Find where the given text appears and provide that cell's center as [X, Y] coordinate. 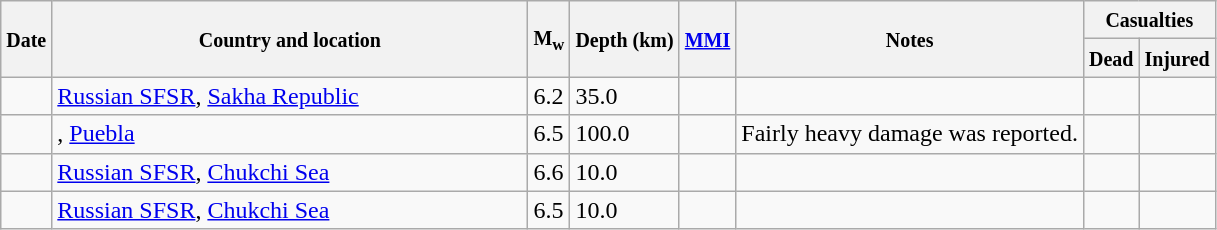
100.0 [624, 134]
35.0 [624, 96]
Russian SFSR, Sakha Republic [290, 96]
Casualties [1149, 20]
Country and location [290, 39]
Fairly heavy damage was reported. [910, 134]
Dead [1111, 58]
, Puebla [290, 134]
Notes [910, 39]
Injured [1177, 58]
Depth (km) [624, 39]
Date [26, 39]
MMI [708, 39]
6.6 [549, 172]
6.2 [549, 96]
Mw [549, 39]
